Capture the cell that displays the provided text and extract its [x, y] central coordinate. 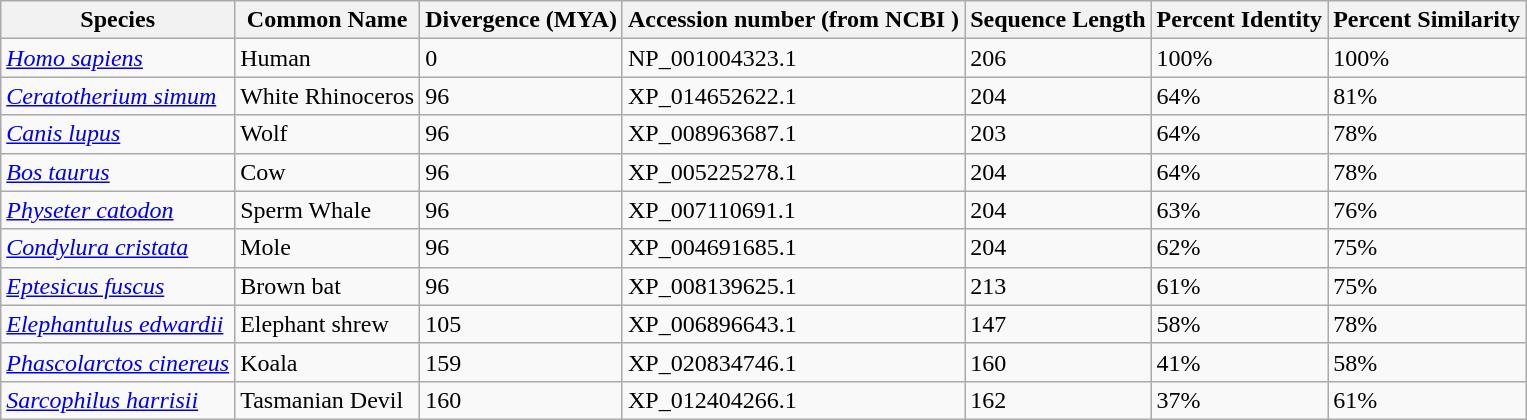
Human [328, 58]
0 [522, 58]
Common Name [328, 20]
Brown bat [328, 286]
62% [1240, 248]
203 [1058, 134]
Cow [328, 172]
XP_004691685.1 [793, 248]
Tasmanian Devil [328, 400]
Homo sapiens [118, 58]
147 [1058, 324]
XP_005225278.1 [793, 172]
XP_008963687.1 [793, 134]
Bos taurus [118, 172]
Sarcophilus harrisii [118, 400]
XP_012404266.1 [793, 400]
63% [1240, 210]
41% [1240, 362]
Percent Similarity [1427, 20]
Physeter catodon [118, 210]
Condylura cristata [118, 248]
Sperm Whale [328, 210]
NP_001004323.1 [793, 58]
213 [1058, 286]
Species [118, 20]
Elephantulus edwardii [118, 324]
Sequence Length [1058, 20]
XP_014652622.1 [793, 96]
105 [522, 324]
XP_008139625.1 [793, 286]
Ceratotherium simum [118, 96]
White Rhinoceros [328, 96]
162 [1058, 400]
XP_007110691.1 [793, 210]
37% [1240, 400]
Phascolarctos cinereus [118, 362]
Accession number (from NCBI ) [793, 20]
Eptesicus fuscus [118, 286]
Canis lupus [118, 134]
Percent Identity [1240, 20]
Elephant shrew [328, 324]
Divergence (MYA) [522, 20]
XP_020834746.1 [793, 362]
Koala [328, 362]
159 [522, 362]
Mole [328, 248]
Wolf [328, 134]
76% [1427, 210]
XP_006896643.1 [793, 324]
206 [1058, 58]
81% [1427, 96]
